Locate the cell with the specified text and output its [x, y] center coordinate. 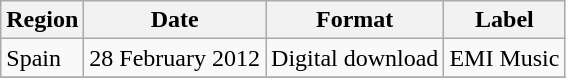
EMI Music [504, 58]
Digital download [355, 58]
Label [504, 20]
Format [355, 20]
Date [175, 20]
28 February 2012 [175, 58]
Region [42, 20]
Spain [42, 58]
